Detect which cell encompasses the target text, then output its [x, y] center coordinate. 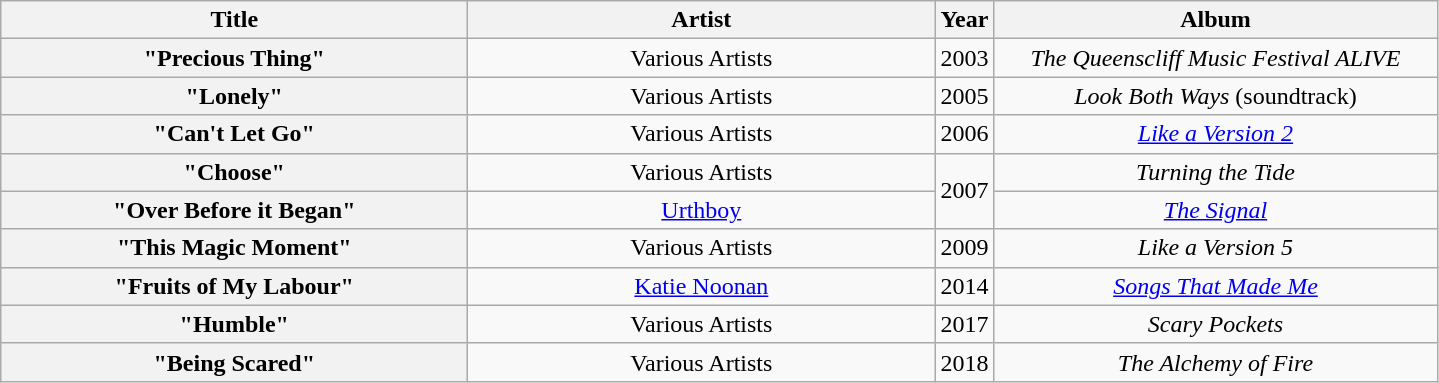
Album [1216, 20]
The Signal [1216, 210]
Katie Noonan [702, 286]
2006 [964, 134]
2007 [964, 191]
2009 [964, 248]
2003 [964, 58]
Artist [702, 20]
Urthboy [702, 210]
Turning the Tide [1216, 172]
2017 [964, 324]
2014 [964, 286]
The Alchemy of Fire [1216, 362]
Songs That Made Me [1216, 286]
Year [964, 20]
2005 [964, 96]
"Lonely" [234, 96]
The Queenscliff Music Festival ALIVE [1216, 58]
"Over Before it Began" [234, 210]
"Precious Thing" [234, 58]
"Can't Let Go" [234, 134]
"Being Scared" [234, 362]
"Humble" [234, 324]
Like a Version 2 [1216, 134]
"Choose" [234, 172]
Look Both Ways (soundtrack) [1216, 96]
2018 [964, 362]
"This Magic Moment" [234, 248]
Title [234, 20]
"Fruits of My Labour" [234, 286]
Like a Version 5 [1216, 248]
Scary Pockets [1216, 324]
